Capture the cell that displays the provided text and extract its (X, Y) central coordinate. 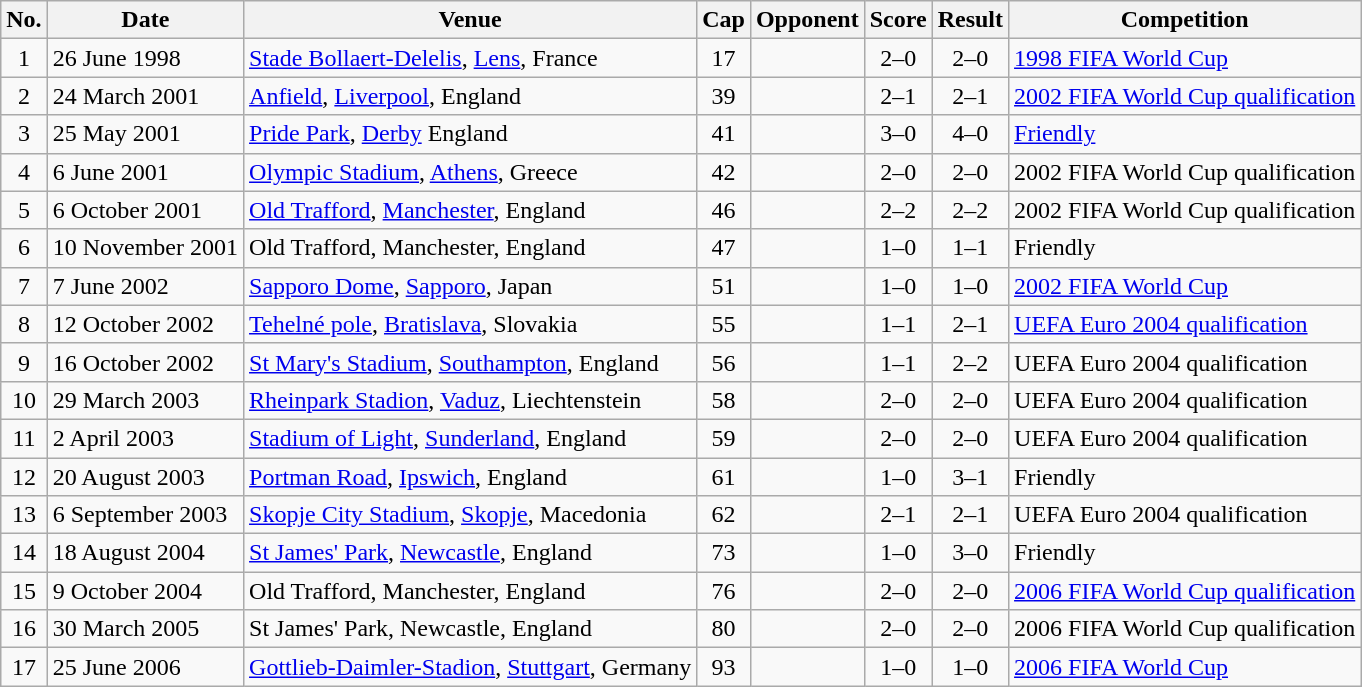
12 (24, 477)
Opponent (807, 20)
9 (24, 362)
16 October 2002 (145, 362)
Date (145, 20)
12 October 2002 (145, 324)
8 (24, 324)
Venue (470, 20)
18 August 2004 (145, 553)
Tehelné pole, Bratislava, Slovakia (470, 324)
6 October 2001 (145, 210)
2 April 2003 (145, 438)
Score (898, 20)
2006 FIFA World Cup (1185, 667)
5 (24, 210)
46 (724, 210)
7 (24, 286)
25 May 2001 (145, 134)
St Mary's Stadium, Southampton, England (470, 362)
42 (724, 172)
Portman Road, Ipswich, England (470, 477)
4–0 (970, 134)
6 September 2003 (145, 515)
76 (724, 591)
2002 FIFA World Cup (1185, 286)
Skopje City Stadium, Skopje, Macedonia (470, 515)
93 (724, 667)
Gottlieb-Daimler-Stadion, Stuttgart, Germany (470, 667)
62 (724, 515)
30 March 2005 (145, 629)
41 (724, 134)
6 (24, 248)
1 (24, 58)
56 (724, 362)
20 August 2003 (145, 477)
9 October 2004 (145, 591)
55 (724, 324)
13 (24, 515)
16 (24, 629)
51 (724, 286)
29 March 2003 (145, 400)
59 (724, 438)
3–1 (970, 477)
47 (724, 248)
25 June 2006 (145, 667)
Pride Park, Derby England (470, 134)
14 (24, 553)
Stade Bollaert-Delelis, Lens, France (470, 58)
24 March 2001 (145, 96)
Competition (1185, 20)
58 (724, 400)
15 (24, 591)
Cap (724, 20)
2 (24, 96)
10 (24, 400)
80 (724, 629)
1998 FIFA World Cup (1185, 58)
Result (970, 20)
4 (24, 172)
Sapporo Dome, Sapporo, Japan (470, 286)
39 (724, 96)
3 (24, 134)
10 November 2001 (145, 248)
61 (724, 477)
7 June 2002 (145, 286)
No. (24, 20)
26 June 1998 (145, 58)
Rheinpark Stadion, Vaduz, Liechtenstein (470, 400)
Anfield, Liverpool, England (470, 96)
Olympic Stadium, Athens, Greece (470, 172)
Stadium of Light, Sunderland, England (470, 438)
6 June 2001 (145, 172)
73 (724, 553)
11 (24, 438)
